Provide the (X, Y) coordinate of the cell's center where the given text is located.  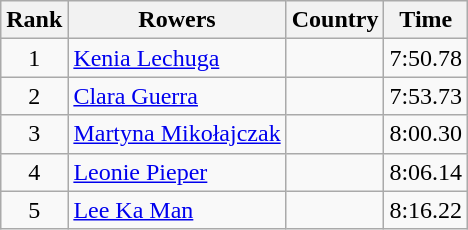
Kenia Lechuga (177, 58)
5 (34, 210)
1 (34, 58)
Rowers (177, 20)
4 (34, 172)
Rank (34, 20)
8:16.22 (426, 210)
Country (335, 20)
Martyna Mikołajczak (177, 134)
2 (34, 96)
Lee Ka Man (177, 210)
Time (426, 20)
3 (34, 134)
7:50.78 (426, 58)
Leonie Pieper (177, 172)
7:53.73 (426, 96)
8:06.14 (426, 172)
Clara Guerra (177, 96)
8:00.30 (426, 134)
